Capture the cell that displays the provided text and extract its (X, Y) central coordinate. 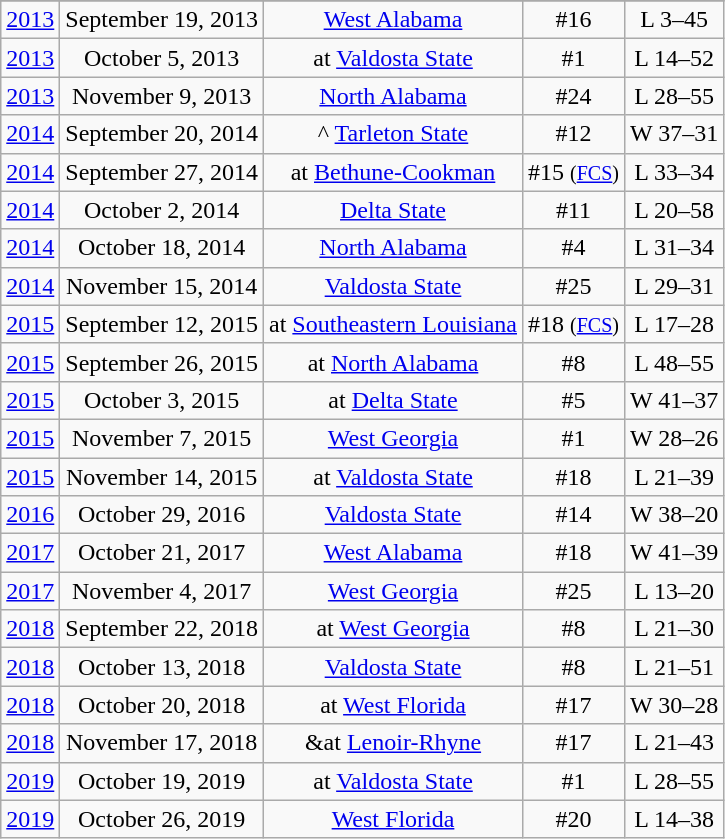
at Southeastern Louisiana (394, 324)
#15 (FCS) (574, 172)
October 26, 2019 (162, 819)
#16 (574, 20)
W 37–31 (674, 134)
2016 (30, 515)
September 26, 2015 (162, 362)
L 29–31 (674, 286)
October 29, 2016 (162, 515)
#20 (574, 819)
October 2, 2014 (162, 210)
L 33–34 (674, 172)
September 19, 2013 (162, 20)
at West Georgia (394, 629)
Delta State (394, 210)
October 21, 2017 (162, 553)
#24 (574, 96)
^ Tarleton State (394, 134)
L 48–55 (674, 362)
L 3–45 (674, 20)
#5 (574, 400)
W 30–28 (674, 705)
#4 (574, 248)
October 20, 2018 (162, 705)
#12 (574, 134)
October 5, 2013 (162, 58)
November 7, 2015 (162, 438)
L 13–20 (674, 591)
September 12, 2015 (162, 324)
#14 (574, 515)
at Delta State (394, 400)
L 20–58 (674, 210)
November 9, 2013 (162, 96)
L 14–38 (674, 819)
October 3, 2015 (162, 400)
L 21–43 (674, 743)
L 17–28 (674, 324)
November 14, 2015 (162, 477)
October 18, 2014 (162, 248)
October 13, 2018 (162, 667)
L 31–34 (674, 248)
#11 (574, 210)
at Bethune-Cookman (394, 172)
L 14–52 (674, 58)
at West Florida (394, 705)
W 41–37 (674, 400)
L 21–30 (674, 629)
West Florida (394, 819)
&at Lenoir-Rhyne (394, 743)
September 22, 2018 (162, 629)
September 20, 2014 (162, 134)
W 28–26 (674, 438)
L 21–51 (674, 667)
November 4, 2017 (162, 591)
#18 (FCS) (574, 324)
October 19, 2019 (162, 781)
September 27, 2014 (162, 172)
L 21–39 (674, 477)
at North Alabama (394, 362)
W 38–20 (674, 515)
November 17, 2018 (162, 743)
November 15, 2014 (162, 286)
W 41–39 (674, 553)
